Return (X, Y) of the center of cell containing provided text 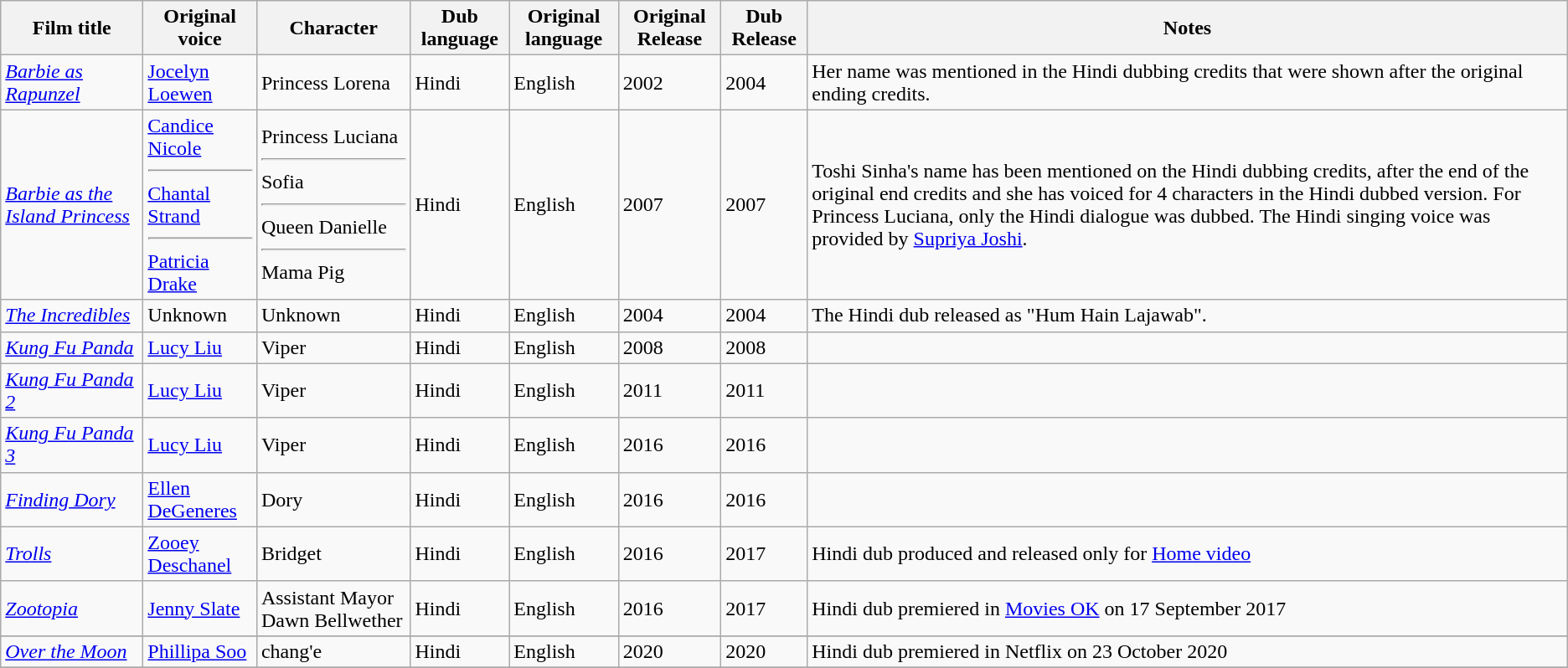
Original voice (200, 28)
Kung Fu Panda 3 (72, 445)
Original Release (669, 28)
Kung Fu Panda (72, 347)
Princess Lorena (333, 82)
Jocelyn Loewen (200, 82)
Original language (564, 28)
Over the Moon (72, 651)
Hindi dub produced and released only for Home video (1188, 554)
Notes (1188, 28)
The Incredibles (72, 316)
Film title (72, 28)
Barbie as the Island Princess (72, 204)
Dory (333, 499)
chang'e (333, 651)
2002 (669, 82)
Ellen DeGeneres (200, 499)
Zooey Deschanel (200, 554)
Zootopia (72, 608)
Trolls (72, 554)
Jenny Slate (200, 608)
The Hindi dub released as "Hum Hain Lajawab". (1188, 316)
Barbie as Rapunzel (72, 82)
Bridget (333, 554)
Hindi dub premiered in Movies OK on 17 September 2017 (1188, 608)
Phillipa Soo (200, 651)
Princess Luciana Sofia Queen Danielle Mama Pig (333, 204)
Finding Dory (72, 499)
Candice Nicole Chantal Strand Patricia Drake (200, 204)
Her name was mentioned in the Hindi dubbing credits that were shown after the original ending credits. (1188, 82)
Assistant Mayor Dawn Bellwether (333, 608)
Kung Fu Panda 2 (72, 390)
Character (333, 28)
Hindi dub premiered in Netflix on 23 October 2020 (1188, 651)
Dub language (460, 28)
Dub Release (764, 28)
